Pinpoint the cell where the given text exists, returning its (x, y) midpoint coordinate. 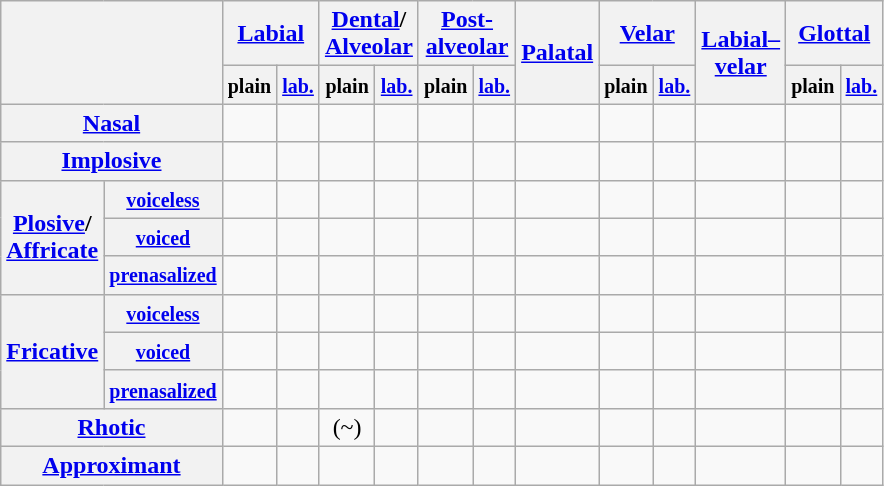
Fricative (52, 351)
Labial–velar (741, 52)
Dental/Alveolar (368, 34)
Nasal (112, 123)
(~) (346, 427)
Post-alveolar (466, 34)
Palatal (558, 52)
Velar (648, 34)
Labial (270, 34)
Implosive (112, 161)
Approximant (112, 465)
Plosive/Affricate (52, 237)
Rhotic (112, 427)
Glottal (834, 34)
